Determine the [x, y] coordinate at the center of the cell enclosing the given text.  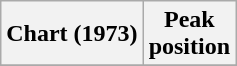
Chart (1973) [72, 34]
Peakposition [189, 34]
